Search for the cell housing the specified text and yield its (x, y) center coordinate. 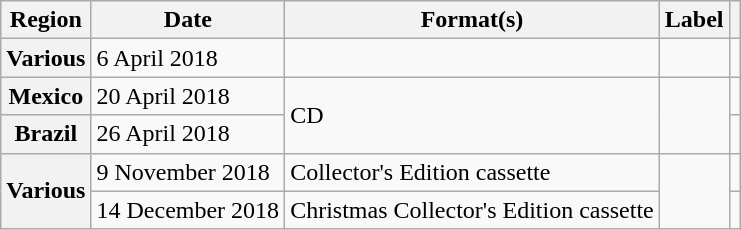
6 April 2018 (188, 58)
Date (188, 20)
26 April 2018 (188, 134)
Format(s) (472, 20)
Region (46, 20)
CD (472, 115)
Mexico (46, 96)
Label (694, 20)
Collector's Edition cassette (472, 172)
9 November 2018 (188, 172)
Brazil (46, 134)
14 December 2018 (188, 210)
Christmas Collector's Edition cassette (472, 210)
20 April 2018 (188, 96)
